Provide the (X, Y) coordinate of the cell's center where the given text is located.  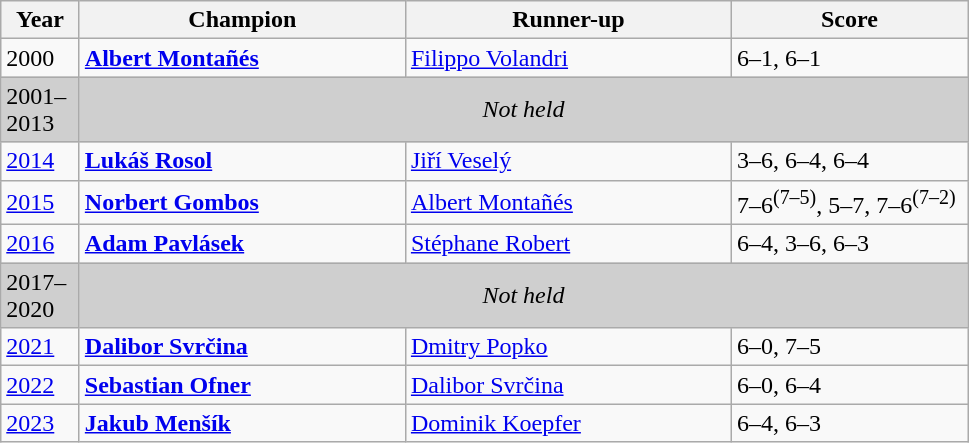
7–6(7–5), 5–7, 7–6(7–2) (849, 202)
Norbert Gombos (242, 202)
Lukáš Rosol (242, 161)
2000 (40, 58)
2016 (40, 244)
Dmitry Popko (568, 347)
2023 (40, 423)
3–6, 6–4, 6–4 (849, 161)
Runner-up (568, 20)
Champion (242, 20)
2017–2020 (40, 296)
Dominik Koepfer (568, 423)
Sebastian Ofner (242, 385)
2022 (40, 385)
6–4, 3–6, 6–3 (849, 244)
Stéphane Robert (568, 244)
6–1, 6–1 (849, 58)
Adam Pavlásek (242, 244)
6–0, 6–4 (849, 385)
Score (849, 20)
2015 (40, 202)
2021 (40, 347)
Year (40, 20)
Jiří Veselý (568, 161)
2014 (40, 161)
2001–2013 (40, 110)
Filippo Volandri (568, 58)
6–0, 7–5 (849, 347)
6–4, 6–3 (849, 423)
Jakub Menšík (242, 423)
